Identify which cell holds the provided text, then report its [X, Y] central coordinate. 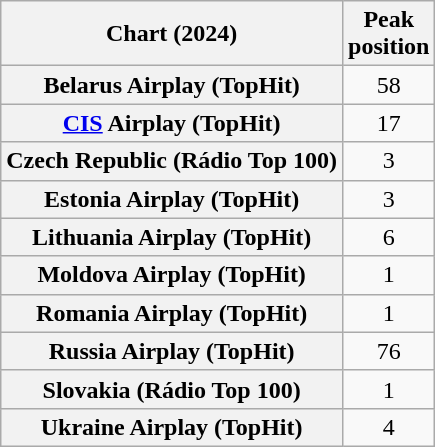
Russia Airplay (TopHit) [172, 351]
Peakposition [389, 34]
Lithuania Airplay (TopHit) [172, 237]
Slovakia (Rádio Top 100) [172, 389]
Romania Airplay (TopHit) [172, 313]
4 [389, 427]
76 [389, 351]
6 [389, 237]
CIS Airplay (TopHit) [172, 123]
58 [389, 85]
Estonia Airplay (TopHit) [172, 199]
Czech Republic (Rádio Top 100) [172, 161]
17 [389, 123]
Chart (2024) [172, 34]
Moldova Airplay (TopHit) [172, 275]
Belarus Airplay (TopHit) [172, 85]
Ukraine Airplay (TopHit) [172, 427]
